Extract the [X, Y] coordinate from the center of the cell holding the provided text.  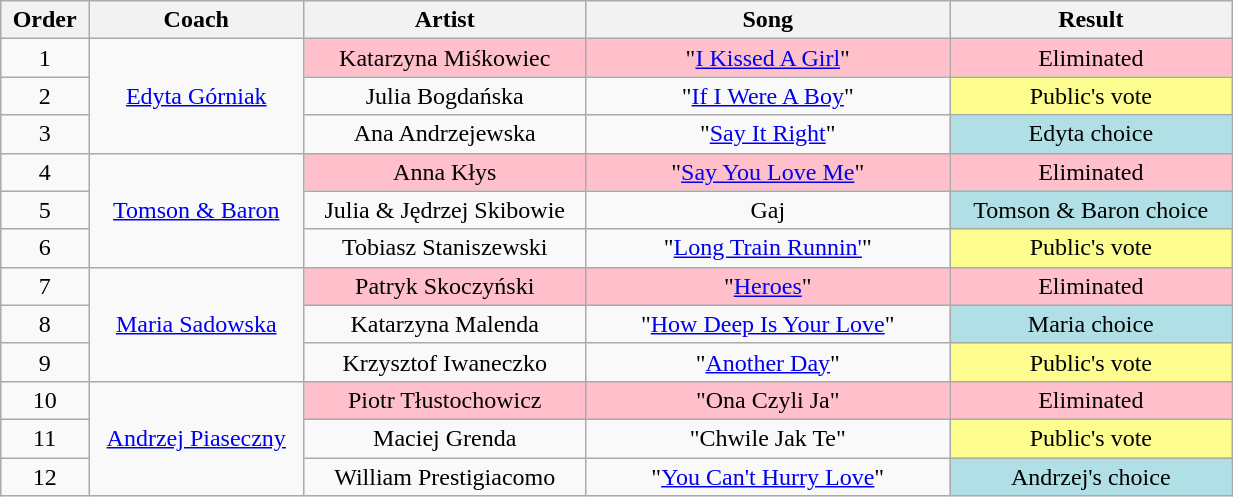
"Chwile Jak Te" [768, 438]
"Ona Czyli Ja" [768, 400]
Katarzyna Malenda [445, 324]
Piotr Tłustochowicz [445, 400]
Andrzej Piaseczny [196, 438]
5 [45, 210]
Result [1091, 20]
9 [45, 362]
Maria choice [1091, 324]
Edyta Górniak [196, 96]
4 [45, 172]
Ana Andrzejewska [445, 134]
"If I Were A Boy" [768, 96]
Gaj [768, 210]
William Prestigiacomo [445, 477]
Edyta choice [1091, 134]
11 [45, 438]
Patryk Skoczyński [445, 286]
Tobiasz Staniszewski [445, 248]
Katarzyna Miśkowiec [445, 58]
Krzysztof Iwaneczko [445, 362]
Julia Bogdańska [445, 96]
1 [45, 58]
Julia & Jędrzej Skibowie [445, 210]
Maria Sadowska [196, 324]
"Another Day" [768, 362]
7 [45, 286]
"How Deep Is Your Love" [768, 324]
"Say It Right" [768, 134]
Artist [445, 20]
Song [768, 20]
"I Kissed A Girl" [768, 58]
"You Can't Hurry Love" [768, 477]
3 [45, 134]
Coach [196, 20]
Andrzej's choice [1091, 477]
Anna Kłys [445, 172]
Maciej Grenda [445, 438]
Tomson & Baron choice [1091, 210]
"Long Train Runnin'" [768, 248]
"Heroes" [768, 286]
2 [45, 96]
10 [45, 400]
Tomson & Baron [196, 210]
Order [45, 20]
"Say You Love Me" [768, 172]
12 [45, 477]
8 [45, 324]
6 [45, 248]
